Return (X, Y) of the center of cell containing provided text 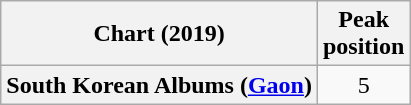
Peakposition (363, 34)
Chart (2019) (160, 34)
5 (363, 85)
South Korean Albums (Gaon) (160, 85)
